Identify which cell holds the provided text, then report its (x, y) central coordinate. 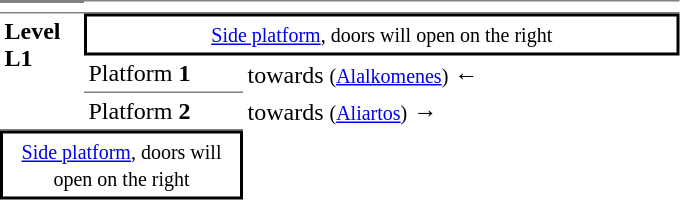
Platform 1 (164, 75)
towards (Alalkomenes) ← (461, 75)
LevelL1 (42, 72)
towards (Aliartos) → (461, 112)
Platform 2 (164, 112)
